Identify which cell holds the provided text, then report its [X, Y] central coordinate. 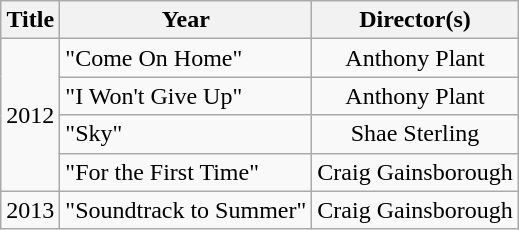
"I Won't Give Up" [186, 96]
2013 [30, 210]
"Come On Home" [186, 58]
2012 [30, 115]
Director(s) [415, 20]
"For the First Time" [186, 172]
Year [186, 20]
Shae Sterling [415, 134]
Title [30, 20]
"Sky" [186, 134]
"Soundtrack to Summer" [186, 210]
